Return (X, Y) of the center of cell containing provided text 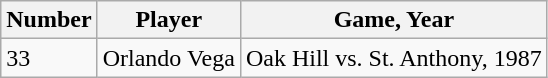
33 (49, 58)
Orlando Vega (168, 58)
Game, Year (394, 20)
Oak Hill vs. St. Anthony, 1987 (394, 58)
Player (168, 20)
Number (49, 20)
